Search for the cell housing the specified text and yield its (x, y) center coordinate. 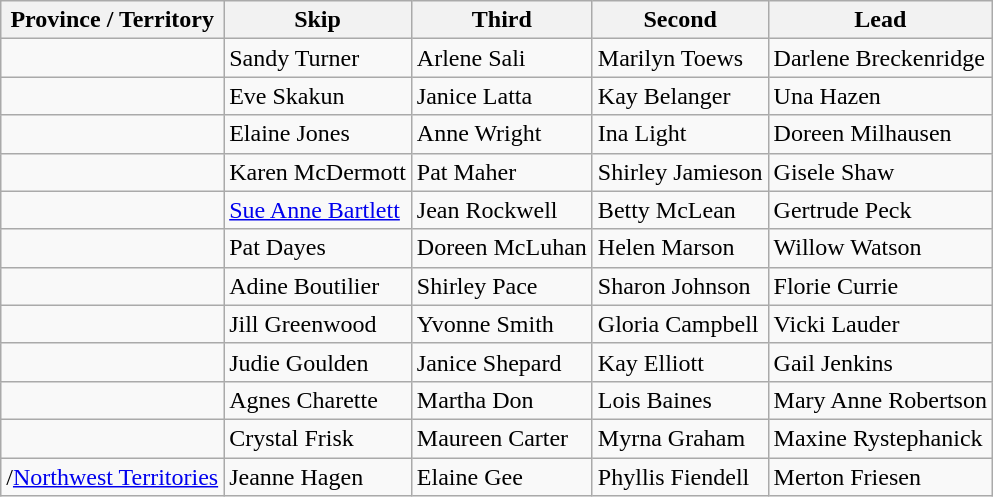
Province / Territory (112, 20)
Gertrude Peck (880, 210)
/Northwest Territories (112, 477)
Una Hazen (880, 96)
Vicki Lauder (880, 324)
Shirley Pace (502, 286)
Maureen Carter (502, 438)
Judie Goulden (318, 362)
Merton Friesen (880, 477)
Crystal Frisk (318, 438)
Doreen Milhausen (880, 134)
Arlene Sali (502, 58)
Janice Shepard (502, 362)
Elaine Jones (318, 134)
Karen McDermott (318, 172)
Betty McLean (680, 210)
Myrna Graham (680, 438)
Sharon Johnson (680, 286)
Agnes Charette (318, 400)
Pat Dayes (318, 248)
Shirley Jamieson (680, 172)
Jean Rockwell (502, 210)
Janice Latta (502, 96)
Darlene Breckenridge (880, 58)
Gisele Shaw (880, 172)
Gloria Campbell (680, 324)
Adine Boutilier (318, 286)
Ina Light (680, 134)
Doreen McLuhan (502, 248)
Maxine Rystephanick (880, 438)
Kay Elliott (680, 362)
Jill Greenwood (318, 324)
Sue Anne Bartlett (318, 210)
Gail Jenkins (880, 362)
Anne Wright (502, 134)
Florie Currie (880, 286)
Phyllis Fiendell (680, 477)
Mary Anne Robertson (880, 400)
Elaine Gee (502, 477)
Third (502, 20)
Lois Baines (680, 400)
Kay Belanger (680, 96)
Skip (318, 20)
Willow Watson (880, 248)
Sandy Turner (318, 58)
Eve Skakun (318, 96)
Second (680, 20)
Marilyn Toews (680, 58)
Lead (880, 20)
Yvonne Smith (502, 324)
Pat Maher (502, 172)
Jeanne Hagen (318, 477)
Helen Marson (680, 248)
Martha Don (502, 400)
